Search for the cell housing the specified text and yield its (X, Y) center coordinate. 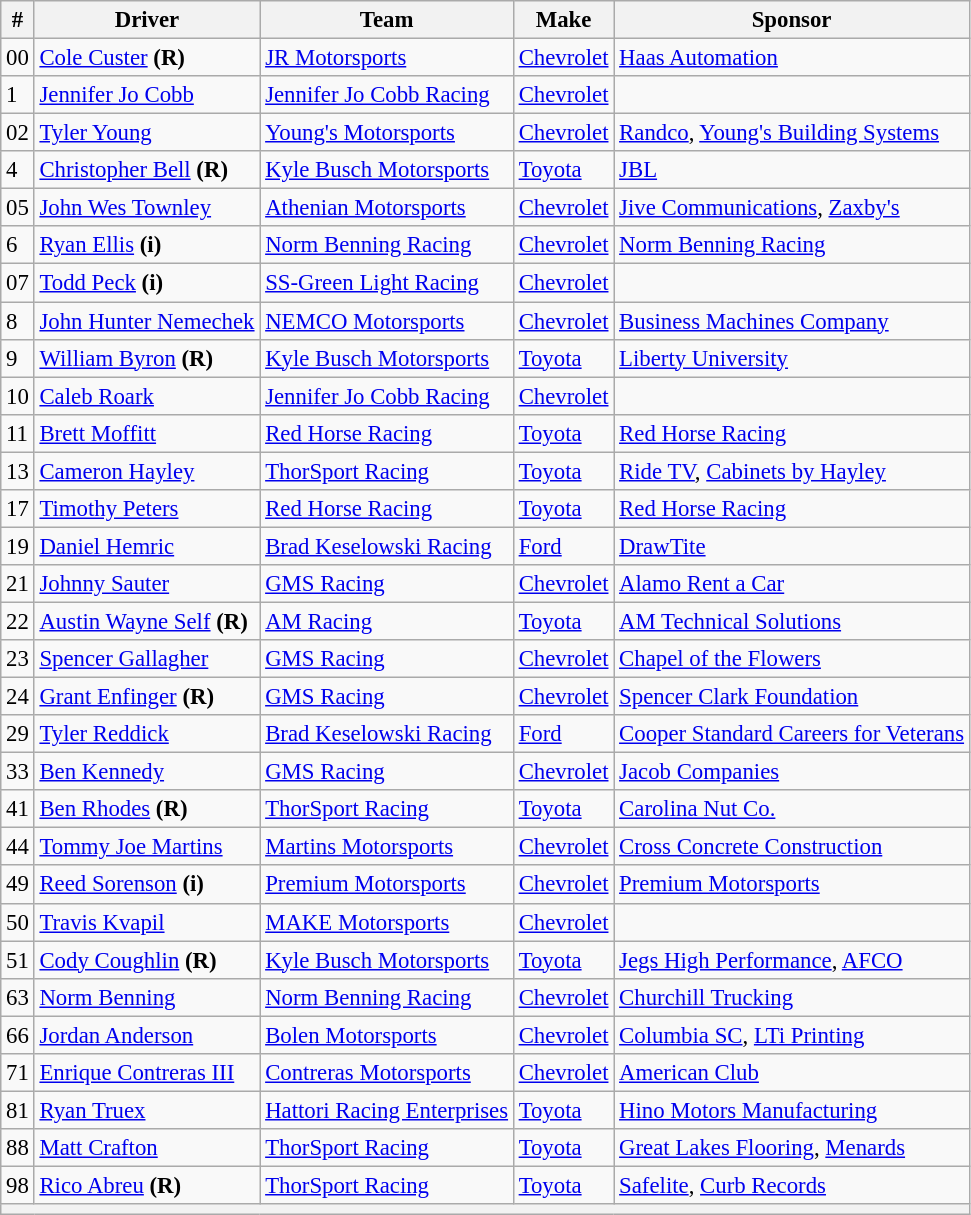
Cameron Hayley (147, 471)
21 (18, 584)
Ride TV, Cabinets by Hayley (792, 471)
81 (18, 1110)
24 (18, 697)
Chapel of the Flowers (792, 659)
Cole Custer (R) (147, 58)
William Byron (R) (147, 358)
00 (18, 58)
Athenian Motorsports (387, 208)
Alamo Rent a Car (792, 584)
07 (18, 283)
Driver (147, 20)
AM Racing (387, 621)
MAKE Motorsports (387, 922)
DrawTite (792, 546)
Timothy Peters (147, 509)
Hattori Racing Enterprises (387, 1110)
Todd Peck (i) (147, 283)
Columbia SC, LTi Printing (792, 1035)
Enrique Contreras III (147, 1073)
Make (563, 20)
22 (18, 621)
13 (18, 471)
Jegs High Performance, AFCO (792, 960)
51 (18, 960)
4 (18, 170)
9 (18, 358)
Matt Crafton (147, 1148)
John Wes Townley (147, 208)
Travis Kvapil (147, 922)
17 (18, 509)
NEMCO Motorsports (387, 321)
Brett Moffitt (147, 433)
Christopher Bell (R) (147, 170)
Ben Rhodes (R) (147, 809)
1 (18, 95)
Contreras Motorsports (387, 1073)
Haas Automation (792, 58)
Tyler Young (147, 133)
Johnny Sauter (147, 584)
11 (18, 433)
Austin Wayne Self (R) (147, 621)
49 (18, 885)
Hino Motors Manufacturing (792, 1110)
Jordan Anderson (147, 1035)
6 (18, 245)
66 (18, 1035)
John Hunter Nemechek (147, 321)
Carolina Nut Co. (792, 809)
23 (18, 659)
Liberty University (792, 358)
63 (18, 997)
Great Lakes Flooring, Menards (792, 1148)
Safelite, Curb Records (792, 1185)
Cross Concrete Construction (792, 847)
Jennifer Jo Cobb (147, 95)
29 (18, 734)
Ben Kennedy (147, 772)
88 (18, 1148)
JR Motorsports (387, 58)
98 (18, 1185)
10 (18, 396)
Cody Coughlin (R) (147, 960)
Reed Sorenson (i) (147, 885)
Business Machines Company (792, 321)
Grant Enfinger (R) (147, 697)
33 (18, 772)
Tyler Reddick (147, 734)
# (18, 20)
50 (18, 922)
AM Technical Solutions (792, 621)
Spencer Clark Foundation (792, 697)
Spencer Gallagher (147, 659)
05 (18, 208)
Randco, Young's Building Systems (792, 133)
American Club (792, 1073)
Daniel Hemric (147, 546)
8 (18, 321)
Jive Communications, Zaxby's (792, 208)
Young's Motorsports (387, 133)
Rico Abreu (R) (147, 1185)
Sponsor (792, 20)
44 (18, 847)
Ryan Truex (147, 1110)
71 (18, 1073)
Tommy Joe Martins (147, 847)
Churchill Trucking (792, 997)
41 (18, 809)
Cooper Standard Careers for Veterans (792, 734)
Team (387, 20)
Caleb Roark (147, 396)
Martins Motorsports (387, 847)
19 (18, 546)
JBL (792, 170)
Ryan Ellis (i) (147, 245)
Bolen Motorsports (387, 1035)
02 (18, 133)
Jacob Companies (792, 772)
Norm Benning (147, 997)
SS-Green Light Racing (387, 283)
